Find where the given text appears and provide that cell's center as [X, Y] coordinate. 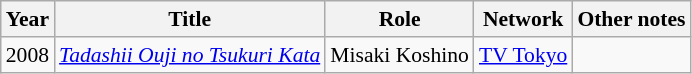
Tadashii Ouji no Tsukuri Kata [190, 55]
2008 [28, 55]
Other notes [631, 19]
TV Tokyo [523, 55]
Role [400, 19]
Year [28, 19]
Title [190, 19]
Network [523, 19]
Misaki Koshino [400, 55]
